From the cell containing the given text, extract its center point as [X, Y] coordinate. 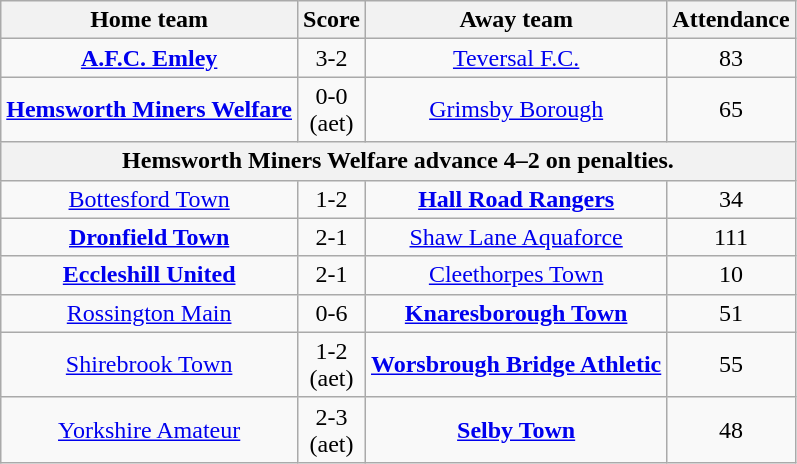
Home team [150, 20]
83 [731, 58]
Shaw Lane Aquaforce [516, 237]
Eccleshill United [150, 275]
Hemsworth Miners Welfare [150, 110]
48 [731, 430]
Shirebrook Town [150, 364]
1-2(aet) [332, 364]
55 [731, 364]
0-6 [332, 313]
Bottesford Town [150, 199]
3-2 [332, 58]
51 [731, 313]
Dronfield Town [150, 237]
Away team [516, 20]
Yorkshire Amateur [150, 430]
111 [731, 237]
A.F.C. Emley [150, 58]
1-2 [332, 199]
Knaresborough Town [516, 313]
10 [731, 275]
Selby Town [516, 430]
Cleethorpes Town [516, 275]
34 [731, 199]
Grimsby Borough [516, 110]
0-0(aet) [332, 110]
Attendance [731, 20]
Hemsworth Miners Welfare advance 4–2 on penalties. [398, 161]
Worsbrough Bridge Athletic [516, 364]
Score [332, 20]
2-3(aet) [332, 430]
Hall Road Rangers [516, 199]
Rossington Main [150, 313]
65 [731, 110]
Teversal F.C. [516, 58]
